Output the (x, y) coordinate of the center of the cell containing the given text.  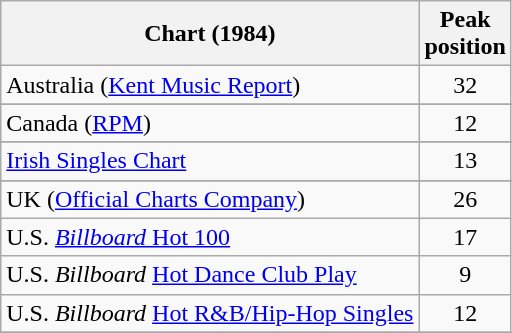
UK (Official Charts Company) (210, 199)
13 (465, 161)
U.S. Billboard Hot Dance Club Play (210, 275)
U.S. Billboard Hot 100 (210, 237)
Canada (RPM) (210, 123)
Chart (1984) (210, 34)
Peakposition (465, 34)
9 (465, 275)
17 (465, 237)
Australia (Kent Music Report) (210, 85)
Irish Singles Chart (210, 161)
32 (465, 85)
U.S. Billboard Hot R&B/Hip-Hop Singles (210, 313)
26 (465, 199)
